For the text-containing cell, return its midpoint in [x, y] coordinate format. 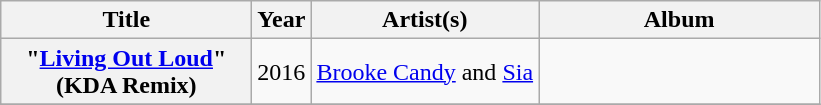
Album [680, 20]
Artist(s) [425, 20]
2016 [282, 72]
Year [282, 20]
Brooke Candy and Sia [425, 72]
"Living Out Loud"(KDA Remix) [126, 72]
Title [126, 20]
